Capture the cell that displays the provided text and extract its [X, Y] central coordinate. 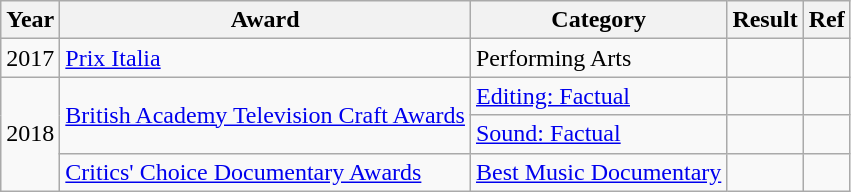
Prix Italia [266, 58]
Award [266, 20]
British Academy Television Craft Awards [266, 115]
Performing Arts [598, 58]
2018 [30, 134]
Category [598, 20]
Year [30, 20]
Critics' Choice Documentary Awards [266, 172]
2017 [30, 58]
Best Music Documentary [598, 172]
Editing: Factual [598, 96]
Result [765, 20]
Sound: Factual [598, 134]
Ref [826, 20]
